Locate the cell with the specified text and output its [X, Y] center coordinate. 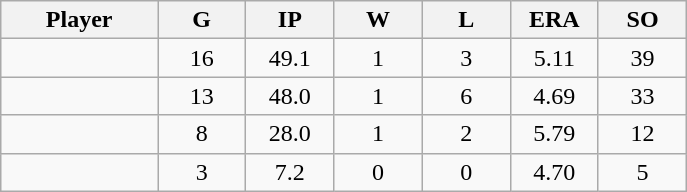
5 [642, 172]
2 [466, 134]
5.11 [554, 58]
33 [642, 96]
16 [202, 58]
Player [80, 20]
8 [202, 134]
SO [642, 20]
39 [642, 58]
28.0 [290, 134]
49.1 [290, 58]
6 [466, 96]
L [466, 20]
4.69 [554, 96]
12 [642, 134]
W [378, 20]
13 [202, 96]
48.0 [290, 96]
7.2 [290, 172]
G [202, 20]
ERA [554, 20]
5.79 [554, 134]
4.70 [554, 172]
IP [290, 20]
